Output the (X, Y) coordinate of the center of the cell containing the given text.  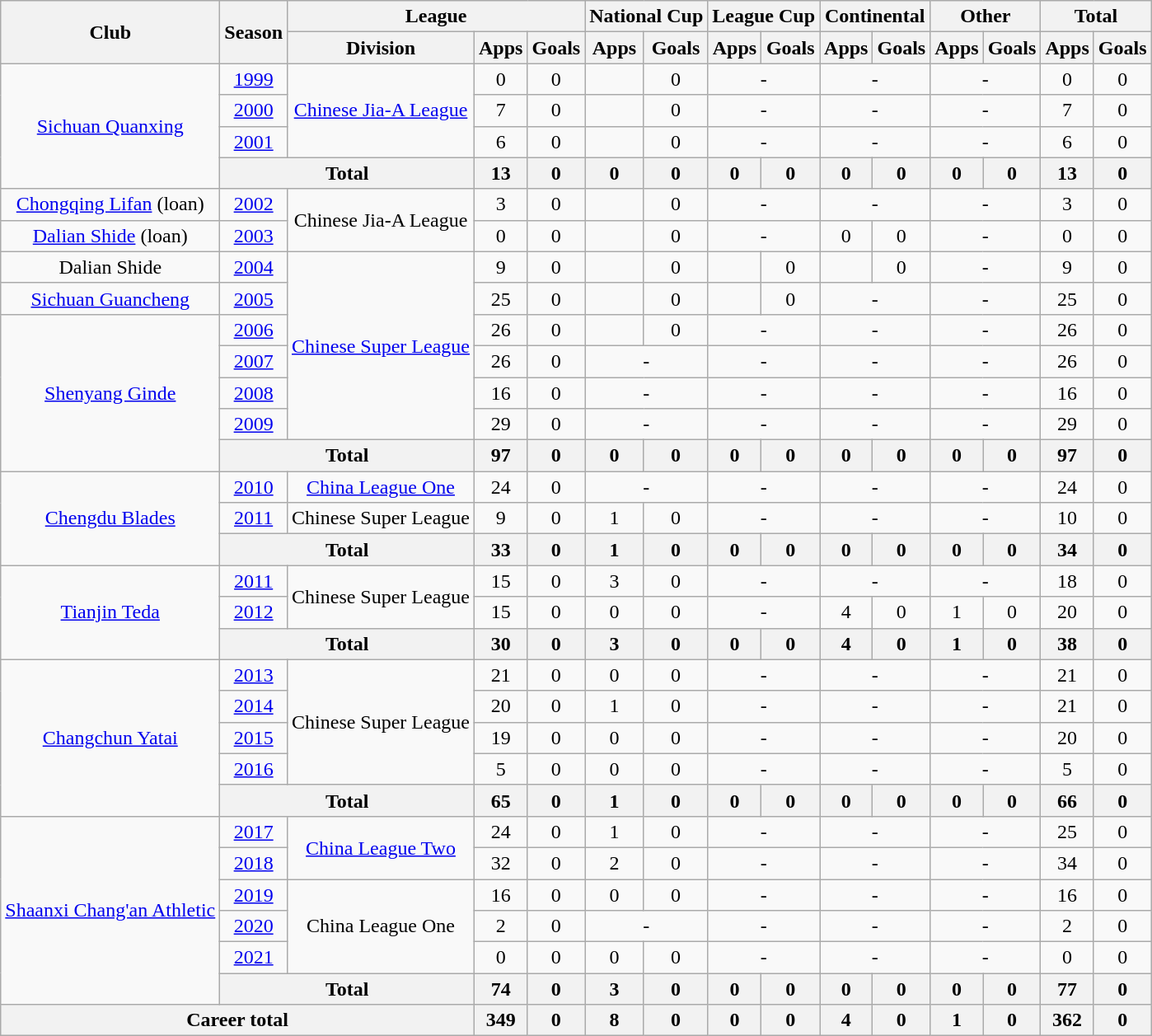
74 (501, 989)
2006 (254, 330)
Dalian Shide (110, 267)
2018 (254, 863)
19 (501, 738)
2002 (254, 204)
2020 (254, 926)
2012 (254, 612)
2009 (254, 424)
2017 (254, 832)
Tianjin Teda (110, 612)
2010 (254, 487)
2019 (254, 894)
Other (986, 16)
66 (1067, 800)
2021 (254, 958)
China League Two (381, 847)
30 (501, 644)
2003 (254, 236)
18 (1067, 581)
Dalian Shide (loan) (110, 236)
Shaanxi Chang'an Athletic (110, 910)
2015 (254, 738)
8 (615, 1020)
National Cup (646, 16)
362 (1067, 1020)
Season (254, 32)
Sichuan Quanxing (110, 126)
2005 (254, 298)
2008 (254, 393)
Career total (237, 1020)
2013 (254, 675)
Shenyang Ginde (110, 392)
1999 (254, 79)
Changchun Yatai (110, 738)
2014 (254, 706)
77 (1067, 989)
Continental (875, 16)
Sichuan Guancheng (110, 298)
2007 (254, 361)
2004 (254, 267)
League Cup (764, 16)
Chongqing Lifan (loan) (110, 204)
League (437, 16)
Chengdu Blades (110, 518)
Division (381, 48)
Club (110, 32)
2000 (254, 110)
32 (501, 863)
2016 (254, 769)
65 (501, 800)
349 (501, 1020)
38 (1067, 644)
10 (1067, 518)
2001 (254, 142)
33 (501, 550)
